Find where the given text appears and provide that cell's center as [x, y] coordinate. 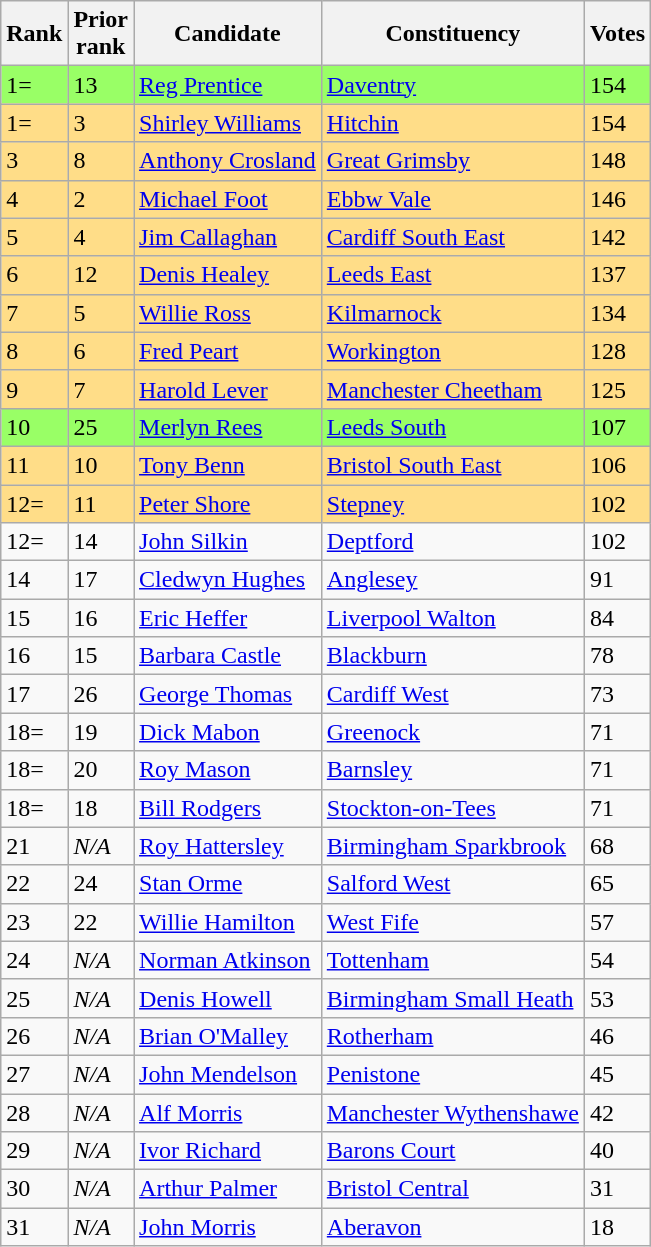
Barons Court [452, 1151]
84 [617, 618]
106 [617, 465]
65 [617, 884]
45 [617, 1074]
Jim Callaghan [228, 237]
Constituency [452, 34]
2 [101, 199]
13 [101, 85]
Salford West [452, 884]
Manchester Cheetham [452, 389]
John Silkin [228, 542]
Denis Healey [228, 275]
John Morris [228, 1227]
John Mendelson [228, 1074]
Candidate [228, 34]
Shirley Williams [228, 123]
107 [617, 427]
Harold Lever [228, 389]
Ebbw Vale [452, 199]
23 [34, 922]
Liverpool Walton [452, 618]
Cardiff South East [452, 237]
Eric Heffer [228, 618]
Denis Howell [228, 998]
Manchester Wythenshawe [452, 1113]
134 [617, 313]
Rank [34, 34]
Willie Ross [228, 313]
148 [617, 161]
Aberavon [452, 1227]
Penistone [452, 1074]
Fred Peart [228, 351]
Cledwyn Hughes [228, 580]
Ivor Richard [228, 1151]
137 [617, 275]
West Fife [452, 922]
Barbara Castle [228, 656]
28 [34, 1113]
Stan Orme [228, 884]
19 [101, 732]
29 [34, 1151]
Rotherham [452, 1036]
Kilmarnock [452, 313]
Willie Hamilton [228, 922]
Reg Prentice [228, 85]
Norman Atkinson [228, 960]
Anthony Crosland [228, 161]
Stepney [452, 503]
91 [617, 580]
30 [34, 1189]
Great Grimsby [452, 161]
42 [617, 1113]
9 [34, 389]
73 [617, 694]
40 [617, 1151]
21 [34, 846]
Stockton-on-Tees [452, 808]
Leeds East [452, 275]
53 [617, 998]
Workington [452, 351]
Dick Mabon [228, 732]
20 [101, 770]
Hitchin [452, 123]
142 [617, 237]
Votes [617, 34]
Birmingham Small Heath [452, 998]
Arthur Palmer [228, 1189]
Tony Benn [228, 465]
Priorrank [101, 34]
Merlyn Rees [228, 427]
128 [617, 351]
Tottenham [452, 960]
Daventry [452, 85]
Brian O'Malley [228, 1036]
Bristol Central [452, 1189]
46 [617, 1036]
Greenock [452, 732]
Cardiff West [452, 694]
27 [34, 1074]
Roy Hattersley [228, 846]
12 [101, 275]
Alf Morris [228, 1113]
78 [617, 656]
George Thomas [228, 694]
125 [617, 389]
Blackburn [452, 656]
Bill Rodgers [228, 808]
Roy Mason [228, 770]
57 [617, 922]
Leeds South [452, 427]
Peter Shore [228, 503]
68 [617, 846]
146 [617, 199]
Anglesey [452, 580]
Deptford [452, 542]
54 [617, 960]
Michael Foot [228, 199]
Birmingham Sparkbrook [452, 846]
Bristol South East [452, 465]
Barnsley [452, 770]
